Identify which cell holds the provided text, then report its [x, y] central coordinate. 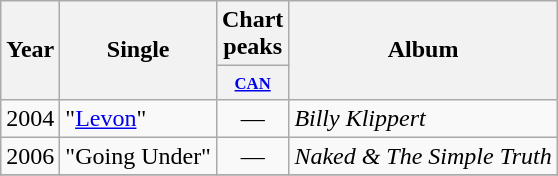
"Going Under" [138, 156]
CAN [252, 82]
Naked & The Simple Truth [423, 156]
"Levon" [138, 118]
Chart peaks [252, 34]
2006 [30, 156]
Billy Klippert [423, 118]
Album [423, 50]
Year [30, 50]
2004 [30, 118]
Single [138, 50]
